Find where the given text appears and provide that cell's center as (x, y) coordinate. 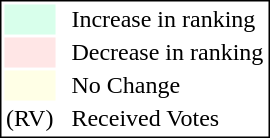
Received Votes (168, 119)
Increase in ranking (168, 19)
Decrease in ranking (168, 53)
No Change (168, 85)
(RV) (29, 119)
